Capture the cell that displays the provided text and extract its (X, Y) central coordinate. 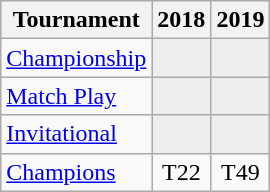
T22 (182, 172)
2019 (240, 20)
Tournament (76, 20)
Match Play (76, 96)
2018 (182, 20)
Champions (76, 172)
Invitational (76, 134)
Championship (76, 58)
T49 (240, 172)
